Provide the (X, Y) coordinate of the cell's center where the given text is located.  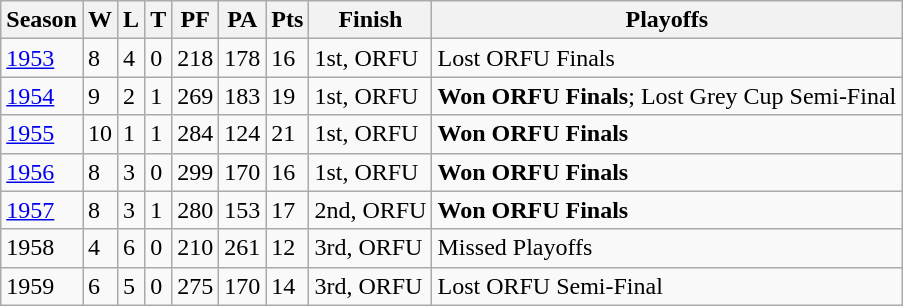
261 (242, 248)
W (100, 20)
PF (196, 20)
Won ORFU Finals; Lost Grey Cup Semi-Final (667, 96)
PA (242, 20)
1959 (42, 286)
153 (242, 210)
2nd, ORFU (370, 210)
Lost ORFU Semi-Final (667, 286)
218 (196, 58)
275 (196, 286)
210 (196, 248)
124 (242, 134)
14 (288, 286)
284 (196, 134)
183 (242, 96)
10 (100, 134)
2 (132, 96)
19 (288, 96)
T (158, 20)
178 (242, 58)
Lost ORFU Finals (667, 58)
21 (288, 134)
269 (196, 96)
5 (132, 286)
299 (196, 172)
Playoffs (667, 20)
Season (42, 20)
Missed Playoffs (667, 248)
1958 (42, 248)
Pts (288, 20)
12 (288, 248)
280 (196, 210)
L (132, 20)
1956 (42, 172)
1953 (42, 58)
1954 (42, 96)
9 (100, 96)
1957 (42, 210)
17 (288, 210)
Finish (370, 20)
1955 (42, 134)
